Find where the given text appears and provide that cell's center as (X, Y) coordinate. 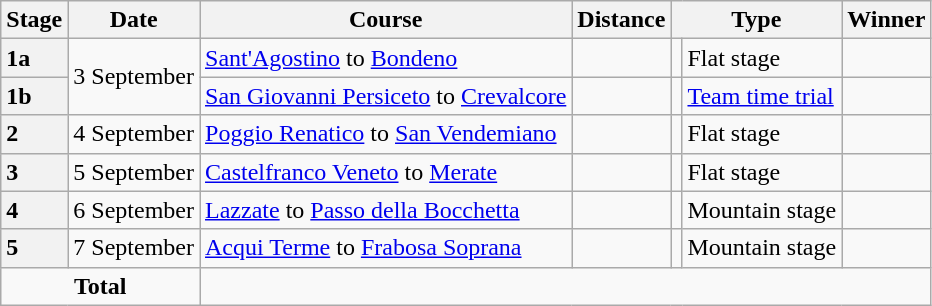
Distance (622, 20)
Castelfranco Veneto to Merate (386, 172)
3 (34, 172)
Stage (34, 20)
Winner (886, 20)
Course (386, 20)
5 September (134, 172)
San Giovanni Persiceto to Crevalcore (386, 96)
Sant'Agostino to Bondeno (386, 58)
6 September (134, 210)
7 September (134, 248)
Date (134, 20)
Total (100, 286)
1a (34, 58)
5 (34, 248)
4 (34, 210)
Poggio Renatico to San Vendemiano (386, 134)
Acqui Terme to Frabosa Soprana (386, 248)
2 (34, 134)
Lazzate to Passo della Bocchetta (386, 210)
Team time trial (762, 96)
1b (34, 96)
3 September (134, 77)
4 September (134, 134)
Type (756, 20)
